Determine the (X, Y) coordinate at the center of the cell enclosing the given text.  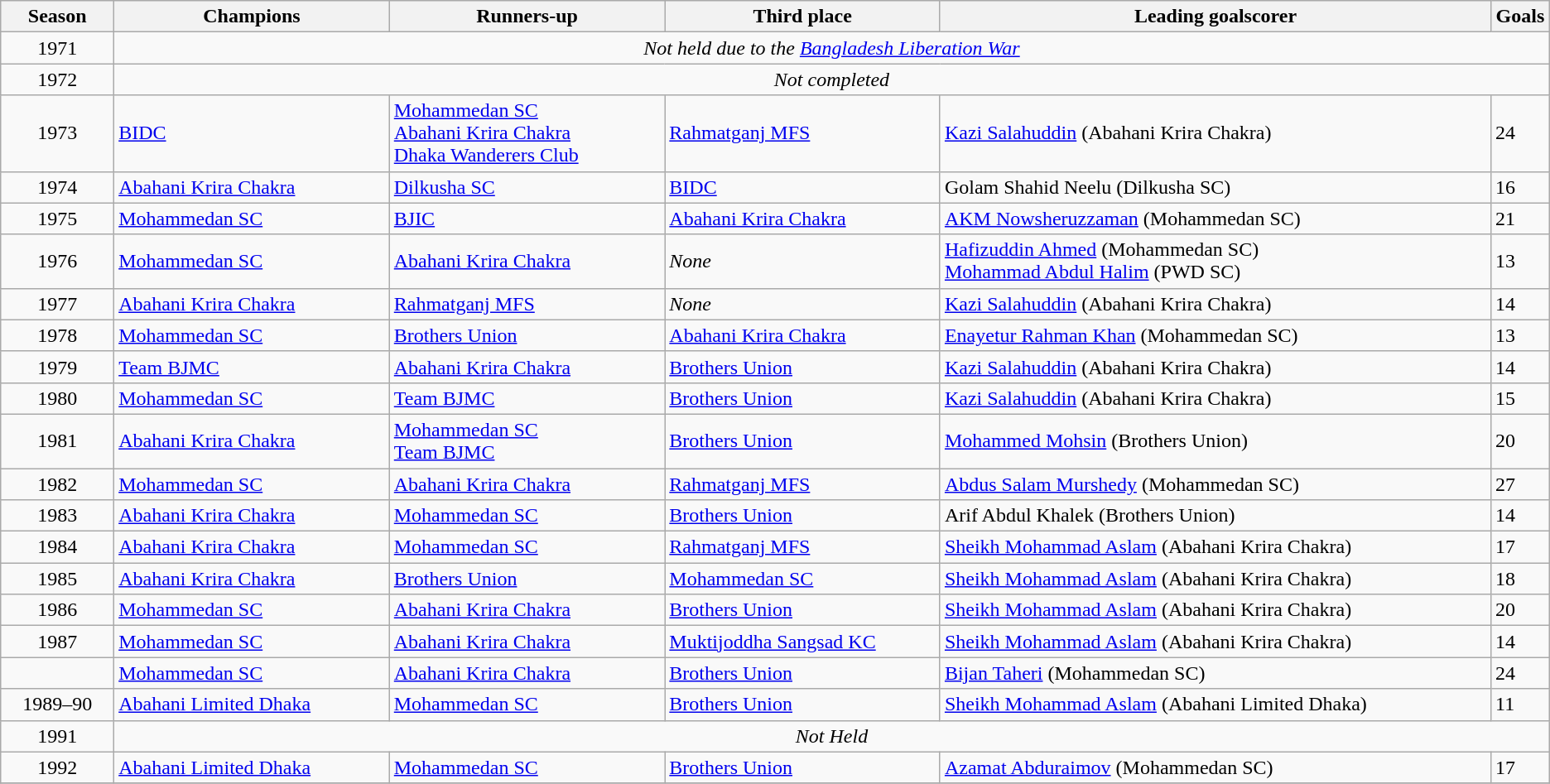
Golam Shahid Neelu (Dilkusha SC) (1215, 187)
1986 (58, 610)
Sheikh Mohammad Aslam (Abahani Limited Dhaka) (1215, 705)
Leading goalscorer (1215, 17)
Not Held (832, 736)
1976 (58, 262)
Not completed (832, 79)
1991 (58, 736)
21 (1520, 219)
11 (1520, 705)
Arif Abdul Khalek (Brothers Union) (1215, 516)
Mohammed Mohsin (Brothers Union) (1215, 440)
BJIC (527, 219)
Third place (803, 17)
Abdus Salam Murshedy (Mohammedan SC) (1215, 484)
Hafizuddin Ahmed (Mohammedan SC) Mohammad Abdul Halim (PWD SC) (1215, 262)
1978 (58, 335)
1979 (58, 367)
1985 (58, 579)
1982 (58, 484)
1971 (58, 48)
1987 (58, 642)
1972 (58, 79)
1973 (58, 133)
1989–90 (58, 705)
15 (1520, 398)
Enayetur Rahman Khan (Mohammedan SC) (1215, 335)
Mohammedan SC Abahani Krira Chakra Dhaka Wanderers Club (527, 133)
1983 (58, 516)
16 (1520, 187)
Dilkusha SC (527, 187)
27 (1520, 484)
Champions (252, 17)
1984 (58, 547)
1981 (58, 440)
1992 (58, 767)
Runners-up (527, 17)
Season (58, 17)
Not held due to the Bangladesh Liberation War (832, 48)
Azamat Abduraimov (Mohammedan SC) (1215, 767)
1975 (58, 219)
Mohammedan SC Team BJMC (527, 440)
Bijan Taheri (Mohammedan SC) (1215, 673)
1974 (58, 187)
Goals (1520, 17)
1977 (58, 304)
1980 (58, 398)
18 (1520, 579)
AKM Nowsheruzzaman (Mohammedan SC) (1215, 219)
Muktijoddha Sangsad KC (803, 642)
